Search for the cell housing the specified text and yield its (x, y) center coordinate. 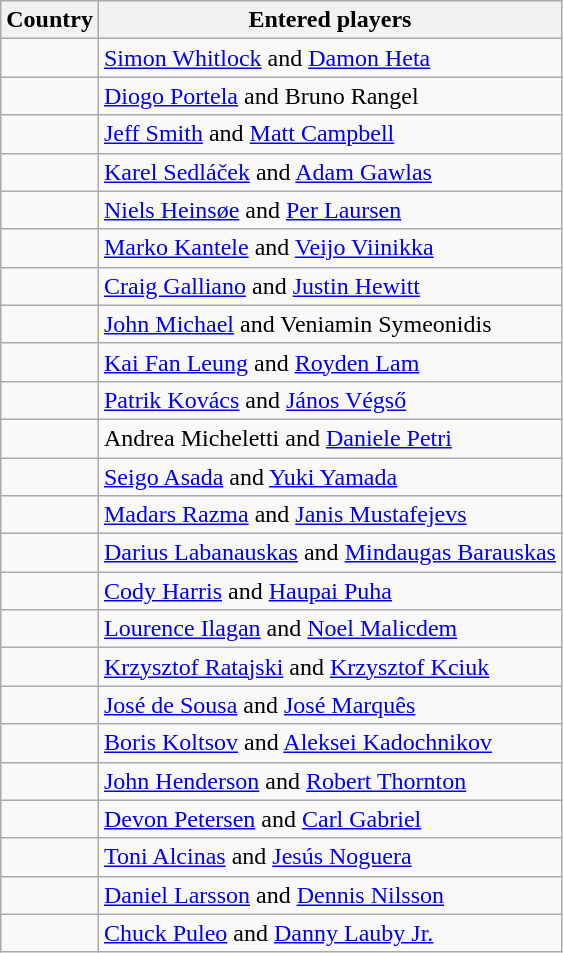
Karel Sedláček and Adam Gawlas (330, 172)
Marko Kantele and Veijo Viinikka (330, 248)
Jeff Smith and Matt Campbell (330, 134)
Devon Petersen and Carl Gabriel (330, 819)
Diogo Portela and Bruno Rangel (330, 96)
Chuck Puleo and Danny Lauby Jr. (330, 933)
Darius Labanauskas and Mindaugas Barauskas (330, 553)
Lourence Ilagan and Noel Malicdem (330, 629)
Kai Fan Leung and Royden Lam (330, 362)
Seigo Asada and Yuki Yamada (330, 477)
Craig Galliano and Justin Hewitt (330, 286)
Niels Heinsøe and Per Laursen (330, 210)
Daniel Larsson and Dennis Nilsson (330, 895)
John Michael and Veniamin Symeonidis (330, 324)
José de Sousa and José Marquês (330, 705)
Patrik Kovács and János Végső (330, 400)
John Henderson and Robert Thornton (330, 781)
Simon Whitlock and Damon Heta (330, 58)
Madars Razma and Janis Mustafejevs (330, 515)
Toni Alcinas and Jesús Noguera (330, 857)
Boris Koltsov and Aleksei Kadochnikov (330, 743)
Country (50, 20)
Andrea Micheletti and Daniele Petri (330, 438)
Cody Harris and Haupai Puha (330, 591)
Krzysztof Ratajski and Krzysztof Kciuk (330, 667)
Entered players (330, 20)
